Detect which cell encompasses the target text, then output its [x, y] center coordinate. 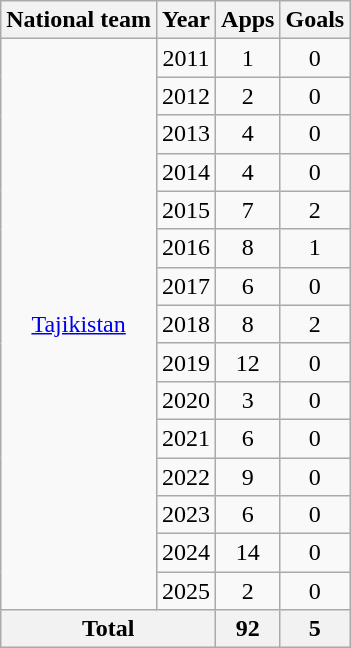
2015 [186, 210]
14 [248, 553]
Goals [315, 20]
2021 [186, 438]
2022 [186, 477]
Year [186, 20]
2011 [186, 58]
2014 [186, 172]
7 [248, 210]
Total [108, 629]
Apps [248, 20]
2016 [186, 248]
2013 [186, 134]
2012 [186, 96]
2017 [186, 286]
Tajikistan [79, 324]
2018 [186, 324]
2023 [186, 515]
5 [315, 629]
9 [248, 477]
3 [248, 400]
2020 [186, 400]
2025 [186, 591]
2024 [186, 553]
12 [248, 362]
National team [79, 20]
2019 [186, 362]
92 [248, 629]
